For the text-containing cell, return its midpoint in (x, y) coordinate format. 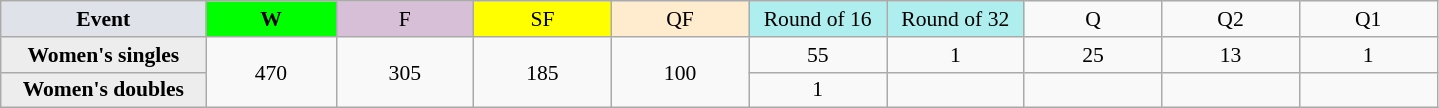
Round of 32 (955, 19)
13 (1231, 55)
55 (818, 55)
25 (1093, 55)
SF (543, 19)
W (271, 19)
Women's singles (104, 55)
305 (405, 72)
Round of 16 (818, 19)
Event (104, 19)
185 (543, 72)
Q (1093, 19)
470 (271, 72)
Women's doubles (104, 90)
QF (680, 19)
100 (680, 72)
Q2 (1231, 19)
Q1 (1368, 19)
F (405, 19)
